Extract the (X, Y) coordinate from the center of the cell holding the provided text.  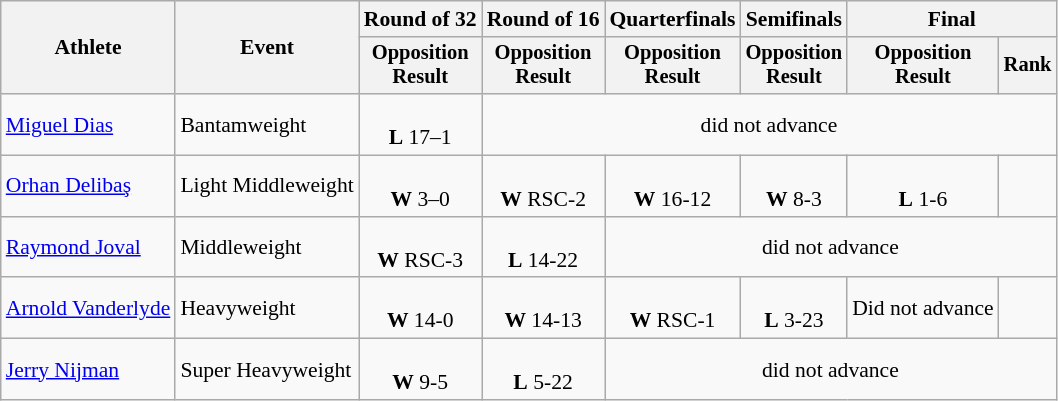
L 3-23 (794, 308)
Final (952, 19)
Round of 16 (544, 19)
Light Middleweight (266, 186)
Event (266, 48)
W 8-3 (794, 186)
L 5-22 (544, 370)
Rank (1028, 66)
Middleweight (266, 248)
W RSC-3 (420, 248)
Jerry Nijman (88, 370)
W 16-12 (672, 186)
Super Heavyweight (266, 370)
W 9-5 (420, 370)
Miguel Dias (88, 124)
W RSC-1 (672, 308)
W 14-13 (544, 308)
Semifinals (794, 19)
W 3–0 (420, 186)
Quarterfinals (672, 19)
Did not advance (923, 308)
W 14-0 (420, 308)
Arnold Vanderlyde (88, 308)
W RSC-2 (544, 186)
Raymond Joval (88, 248)
Round of 32 (420, 19)
Orhan Delibaş (88, 186)
L 14-22 (544, 248)
L 1-6 (923, 186)
L 17–1 (420, 124)
Heavyweight (266, 308)
Athlete (88, 48)
Bantamweight (266, 124)
